Detect which cell encompasses the target text, then output its (x, y) center coordinate. 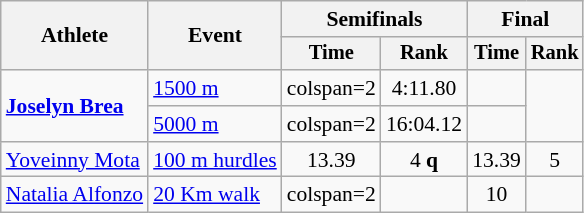
1500 m (215, 88)
4 q (424, 160)
Event (215, 36)
100 m hurdles (215, 160)
Natalia Alfonzo (74, 195)
Semifinals (374, 19)
Final (525, 19)
Joselyn Brea (74, 106)
5000 m (215, 124)
16:04.12 (424, 124)
10 (496, 195)
5 (555, 160)
4:11.80 (424, 88)
20 Km walk (215, 195)
Athlete (74, 36)
Yoveinny Mota (74, 160)
